Search for the cell housing the specified text and yield its (X, Y) center coordinate. 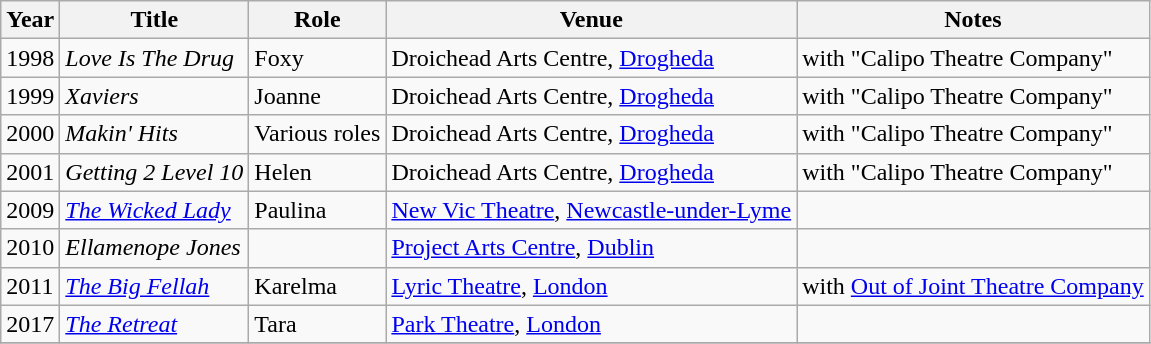
The Retreat (154, 324)
Role (318, 20)
Year (30, 20)
Makin' Hits (154, 134)
2011 (30, 286)
Lyric Theatre, London (592, 286)
2001 (30, 172)
2017 (30, 324)
Helen (318, 172)
2009 (30, 210)
Park Theatre, London (592, 324)
Various roles (318, 134)
with Out of Joint Theatre Company (974, 286)
Ellamenope Jones (154, 248)
Venue (592, 20)
Notes (974, 20)
The Wicked Lady (154, 210)
2000 (30, 134)
Getting 2 Level 10 (154, 172)
Xaviers (154, 96)
Joanne (318, 96)
Paulina (318, 210)
1999 (30, 96)
Project Arts Centre, Dublin (592, 248)
2010 (30, 248)
1998 (30, 58)
Title (154, 20)
Karelma (318, 286)
Foxy (318, 58)
New Vic Theatre, Newcastle-under-Lyme (592, 210)
Love Is The Drug (154, 58)
The Big Fellah (154, 286)
Tara (318, 324)
